For the text-containing cell, return its midpoint in (x, y) coordinate format. 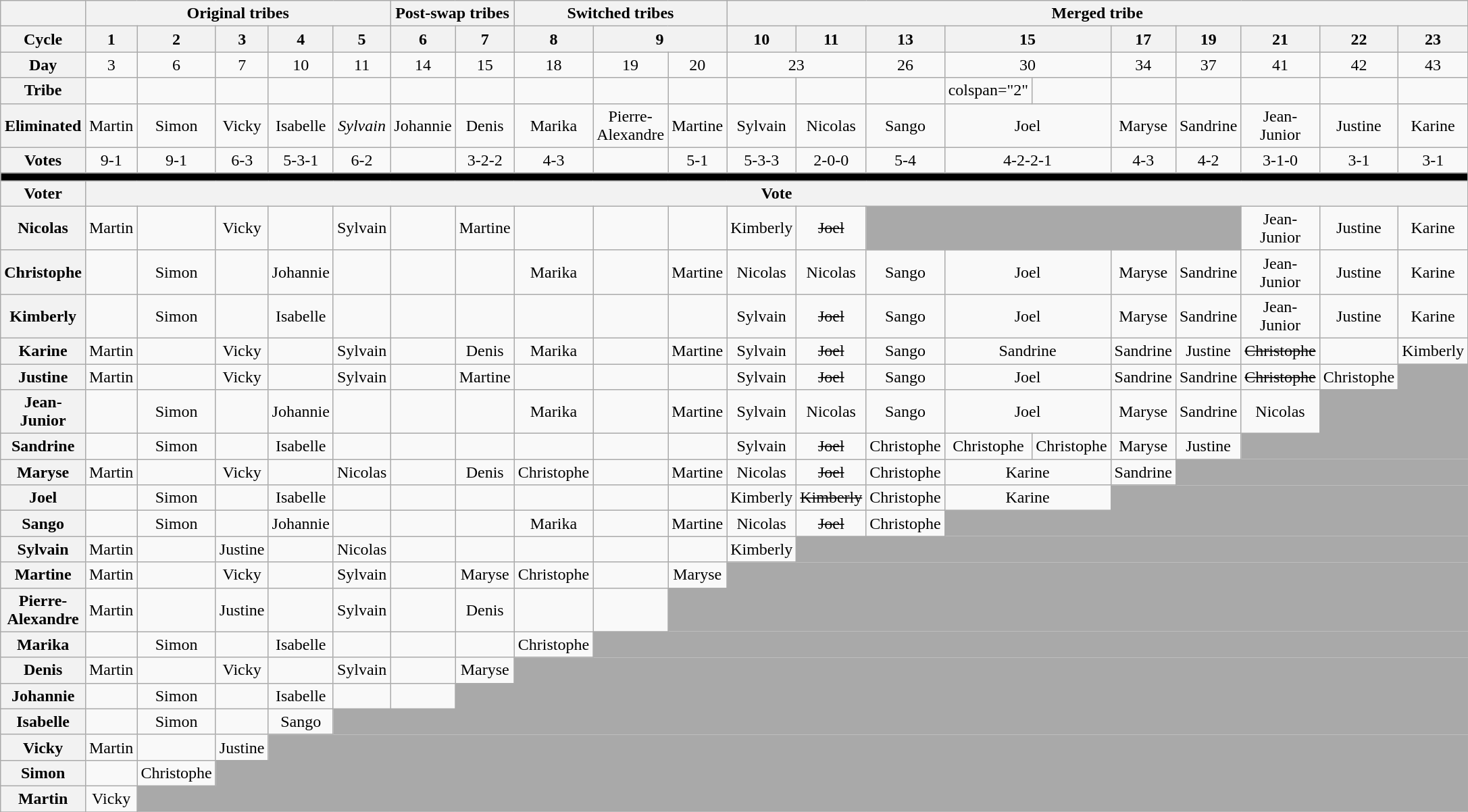
8 (553, 39)
Votes (43, 160)
5-1 (697, 160)
Vote (776, 193)
Switched tribes (620, 14)
Eliminated (43, 126)
Cycle (43, 39)
20 (697, 65)
3-2-2 (485, 160)
Original tribes (238, 14)
Post-swap tribes (453, 14)
37 (1208, 65)
22 (1359, 39)
14 (423, 65)
6-2 (361, 160)
34 (1143, 65)
6-3 (242, 160)
Merged tribe (1097, 14)
Tribe (43, 91)
5-3-1 (301, 160)
5 (361, 39)
2 (176, 39)
9 (660, 39)
26 (905, 65)
2-0-0 (831, 160)
18 (553, 65)
5-4 (905, 160)
30 (1028, 65)
5-3-3 (762, 160)
colspan="2" (988, 91)
Voter (43, 193)
4 (301, 39)
4-2-2-1 (1028, 160)
17 (1143, 39)
41 (1280, 65)
3-1-0 (1280, 160)
43 (1434, 65)
Day (43, 65)
42 (1359, 65)
4-2 (1208, 160)
13 (905, 39)
1 (111, 39)
21 (1280, 39)
